Return [x, y] of the center of cell containing provided text 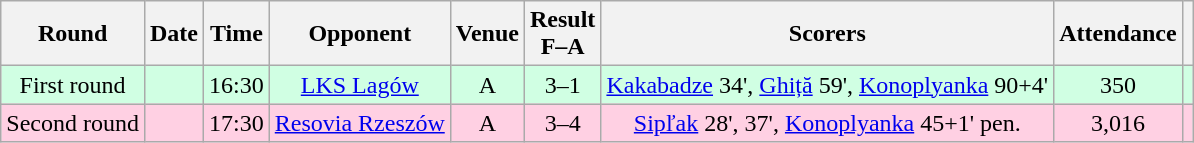
17:30 [237, 123]
Second round [73, 123]
16:30 [237, 85]
3–1 [562, 85]
Venue [487, 34]
Date [174, 34]
First round [73, 85]
Resovia Rzeszów [360, 123]
Time [237, 34]
3–4 [562, 123]
ResultF–A [562, 34]
Sipľak 28', 37', Konoplyanka 45+1' pen. [828, 123]
Round [73, 34]
350 [1118, 85]
Opponent [360, 34]
Scorers [828, 34]
3,016 [1118, 123]
Kakabadze 34', Ghiță 59', Konoplyanka 90+4' [828, 85]
LKS Lagów [360, 85]
Attendance [1118, 34]
